Capture the cell that displays the provided text and extract its [X, Y] central coordinate. 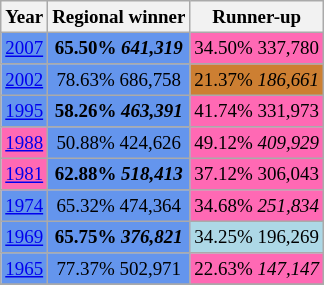
Year [24, 16]
1981 [24, 174]
1974 [24, 206]
62.88% 518,413 [119, 174]
1995 [24, 111]
34.68% 251,834 [257, 206]
65.50% 641,319 [119, 48]
2002 [24, 79]
Runner-up [257, 16]
50.88% 424,626 [119, 143]
78.63% 686,758 [119, 79]
1965 [24, 269]
58.26% 463,391 [119, 111]
65.32% 474,364 [119, 206]
77.37% 502,971 [119, 269]
1969 [24, 237]
49.12% 409,929 [257, 143]
2007 [24, 48]
22.63% 147,147 [257, 269]
34.50% 337,780 [257, 48]
1988 [24, 143]
21.37% 186,661 [257, 79]
41.74% 331,973 [257, 111]
34.25% 196,269 [257, 237]
65.75% 376,821 [119, 237]
37.12% 306,043 [257, 174]
Regional winner [119, 16]
